From the cell containing the given text, extract its center point as [x, y] coordinate. 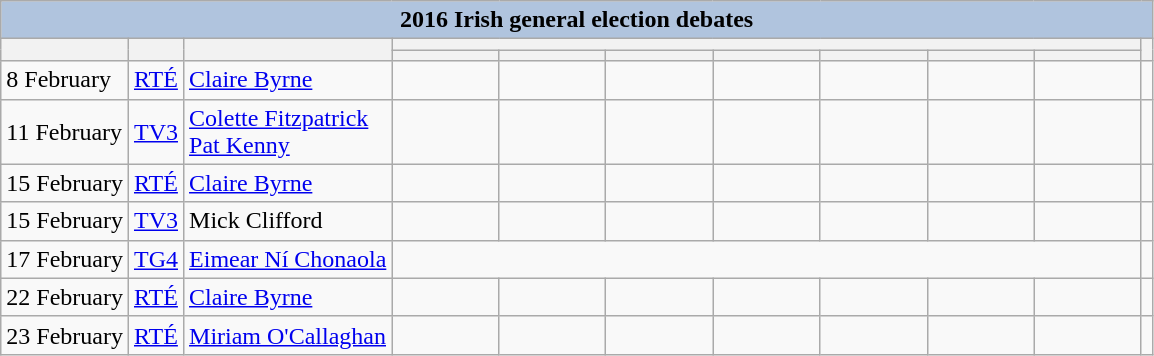
17 February [65, 259]
TG4 [156, 259]
Colette FitzpatrickPat Kenny [288, 132]
Mick Clifford [288, 221]
22 February [65, 297]
Miriam O'Callaghan [288, 335]
11 February [65, 132]
Eimear Ní Chonaola [288, 259]
2016 Irish general election debates [577, 20]
23 February [65, 335]
8 February [65, 80]
